Find where the given text appears and provide that cell's center as (x, y) coordinate. 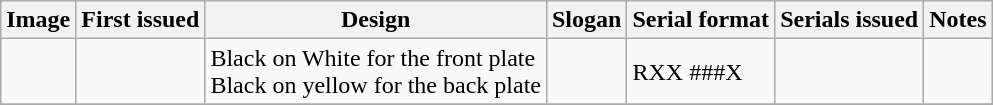
Image (38, 20)
Design (376, 20)
First issued (140, 20)
RXX ###X (701, 72)
Notes (958, 20)
Serials issued (850, 20)
Black on White for the front plateBlack on yellow for the back plate (376, 72)
Slogan (586, 20)
Serial format (701, 20)
